Detect which cell encompasses the target text, then output its [x, y] center coordinate. 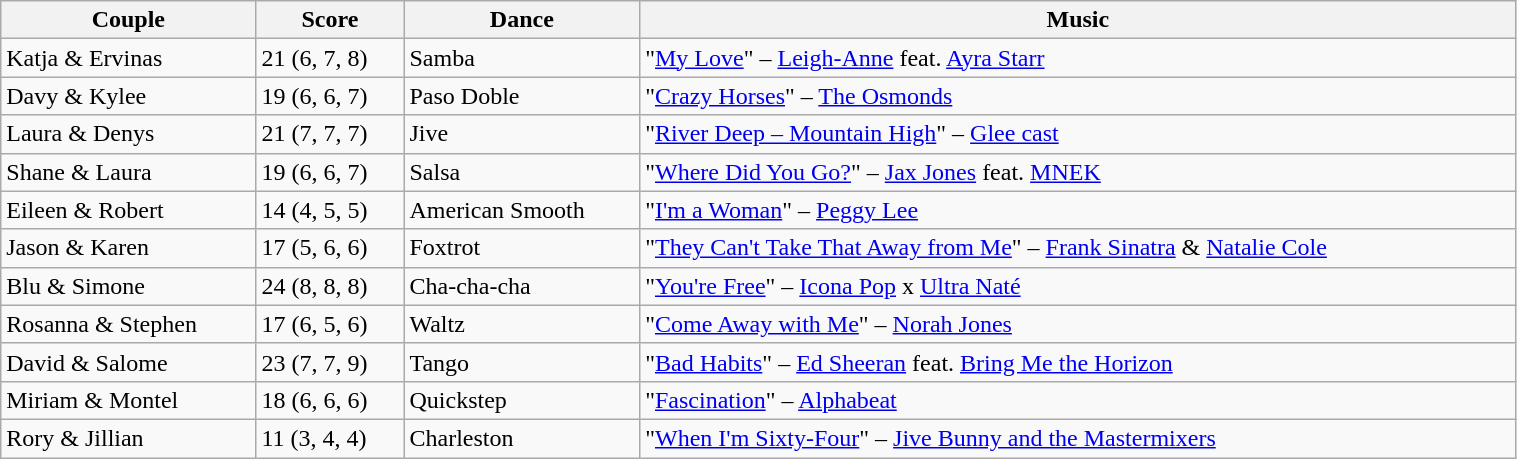
Foxtrot [522, 248]
American Smooth [522, 210]
Charleston [522, 438]
Quickstep [522, 400]
"You're Free" – Icona Pop x Ultra Naté [1078, 286]
Blu & Simone [128, 286]
David & Salome [128, 362]
Jive [522, 134]
Miriam & Montel [128, 400]
17 (5, 6, 6) [330, 248]
23 (7, 7, 9) [330, 362]
Eileen & Robert [128, 210]
21 (6, 7, 8) [330, 58]
17 (6, 5, 6) [330, 324]
"When I'm Sixty-Four" – Jive Bunny and the Mastermixers [1078, 438]
"Where Did You Go?" – Jax Jones feat. MNEK [1078, 172]
"I'm a Woman" – Peggy Lee [1078, 210]
"River Deep – Mountain High" – Glee cast [1078, 134]
Rory & Jillian [128, 438]
14 (4, 5, 5) [330, 210]
Rosanna & Stephen [128, 324]
Jason & Karen [128, 248]
Samba [522, 58]
Music [1078, 20]
18 (6, 6, 6) [330, 400]
Laura & Denys [128, 134]
"They Can't Take That Away from Me" – Frank Sinatra & Natalie Cole [1078, 248]
"Fascination" – Alphabeat [1078, 400]
"Bad Habits" – Ed Sheeran feat. Bring Me the Horizon [1078, 362]
"My Love" – Leigh-Anne feat. Ayra Starr [1078, 58]
Couple [128, 20]
Dance [522, 20]
Paso Doble [522, 96]
"Come Away with Me" – Norah Jones [1078, 324]
Katja & Ervinas [128, 58]
Tango [522, 362]
Score [330, 20]
Waltz [522, 324]
Cha-cha-cha [522, 286]
Shane & Laura [128, 172]
24 (8, 8, 8) [330, 286]
"Crazy Horses" – The Osmonds [1078, 96]
Davy & Kylee [128, 96]
Salsa [522, 172]
11 (3, 4, 4) [330, 438]
21 (7, 7, 7) [330, 134]
